Search for the cell housing the specified text and yield its (X, Y) center coordinate. 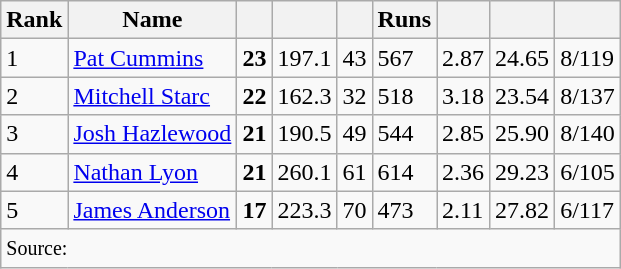
260.1 (304, 172)
6/105 (588, 172)
23.54 (522, 96)
544 (404, 134)
25.90 (522, 134)
Name (152, 20)
22 (254, 96)
223.3 (304, 210)
2.87 (462, 58)
Source: (311, 248)
197.1 (304, 58)
Mitchell Starc (152, 96)
2 (34, 96)
2.11 (462, 210)
3 (34, 134)
27.82 (522, 210)
17 (254, 210)
518 (404, 96)
32 (354, 96)
2.85 (462, 134)
43 (354, 58)
8/140 (588, 134)
29.23 (522, 172)
2.36 (462, 172)
Nathan Lyon (152, 172)
614 (404, 172)
24.65 (522, 58)
James Anderson (152, 210)
4 (34, 172)
8/137 (588, 96)
567 (404, 58)
473 (404, 210)
5 (34, 210)
8/119 (588, 58)
Runs (404, 20)
23 (254, 58)
3.18 (462, 96)
162.3 (304, 96)
Rank (34, 20)
1 (34, 58)
49 (354, 134)
61 (354, 172)
6/117 (588, 210)
Pat Cummins (152, 58)
70 (354, 210)
Josh Hazlewood (152, 134)
190.5 (304, 134)
